Find where the given text appears and provide that cell's center as [x, y] coordinate. 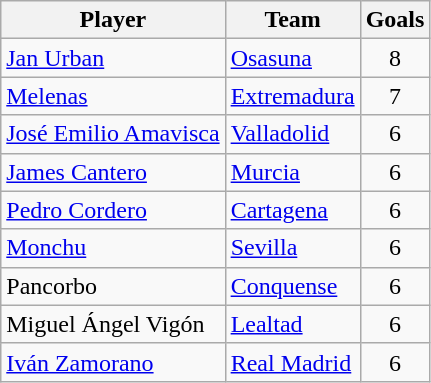
Pedro Cordero [113, 210]
Conquense [292, 286]
Iván Zamorano [113, 362]
Melenas [113, 96]
8 [395, 58]
Murcia [292, 172]
Cartagena [292, 210]
Lealtad [292, 324]
Monchu [113, 248]
James Cantero [113, 172]
Valladolid [292, 134]
José Emilio Amavisca [113, 134]
Jan Urban [113, 58]
Miguel Ángel Vigón [113, 324]
Sevilla [292, 248]
Team [292, 20]
Goals [395, 20]
Player [113, 20]
Extremadura [292, 96]
Real Madrid [292, 362]
7 [395, 96]
Osasuna [292, 58]
Pancorbo [113, 286]
